Identify which cell holds the provided text, then report its [X, Y] central coordinate. 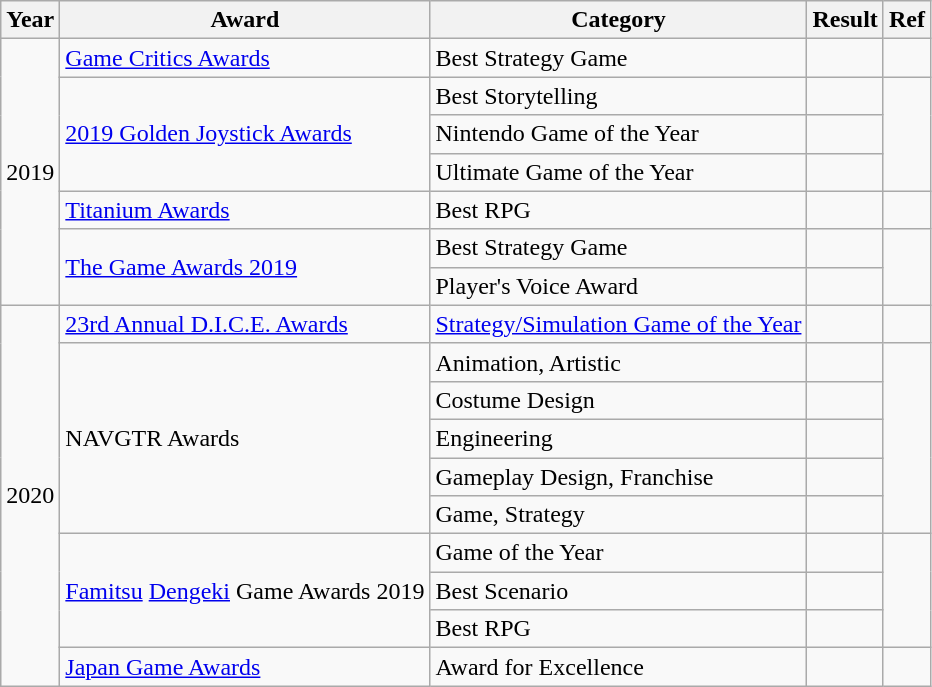
Game of the Year [618, 553]
Ref [906, 20]
Ultimate Game of the Year [618, 172]
Strategy/Simulation Game of the Year [618, 324]
Nintendo Game of the Year [618, 134]
2020 [30, 496]
Gameplay Design, Franchise [618, 477]
NAVGTR Awards [245, 438]
Player's Voice Award [618, 286]
2019 [30, 172]
The Game Awards 2019 [245, 267]
Costume Design [618, 400]
Best Scenario [618, 591]
Result [845, 20]
Year [30, 20]
Award [245, 20]
2019 Golden Joystick Awards [245, 134]
Engineering [618, 438]
Japan Game Awards [245, 667]
Award for Excellence [618, 667]
Game Critics Awards [245, 58]
Game, Strategy [618, 515]
23rd Annual D.I.C.E. Awards [245, 324]
Category [618, 20]
Famitsu Dengeki Game Awards 2019 [245, 591]
Animation, Artistic [618, 362]
Titanium Awards [245, 210]
Best Storytelling [618, 96]
